Output the [x, y] coordinate of the center of the cell containing the given text.  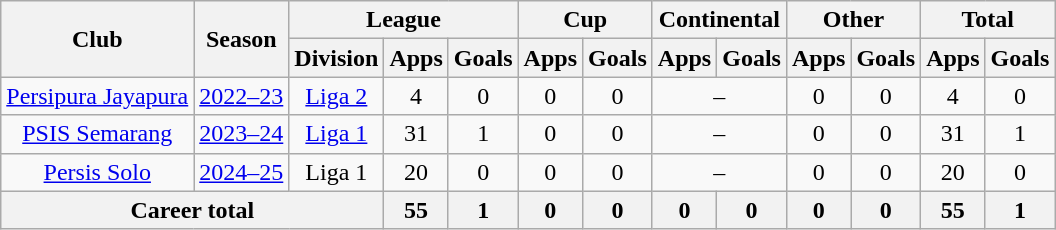
Persis Solo [98, 172]
2023–24 [242, 134]
Division [336, 58]
Other [853, 20]
Persipura Jayapura [98, 96]
League [404, 20]
Continental [719, 20]
2024–25 [242, 172]
Cup [585, 20]
PSIS Semarang [98, 134]
Liga 2 [336, 96]
2022–23 [242, 96]
Total [988, 20]
Club [98, 39]
Season [242, 39]
Career total [192, 210]
